Identify which cell holds the provided text, then report its [x, y] central coordinate. 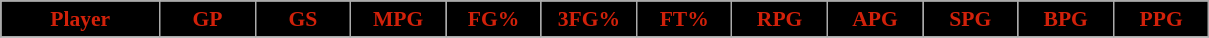
PPG [1161, 19]
FT% [684, 19]
Player [80, 19]
MPG [398, 19]
3FG% [588, 19]
FG% [494, 19]
SPG [970, 19]
GS [302, 19]
GP [208, 19]
APG [874, 19]
RPG [780, 19]
BPG [1066, 19]
